Search for the cell housing the specified text and yield its [x, y] center coordinate. 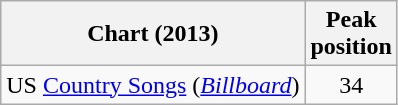
34 [351, 85]
Peakposition [351, 34]
Chart (2013) [153, 34]
US Country Songs (Billboard) [153, 85]
